From the cell containing the given text, extract its center point as [X, Y] coordinate. 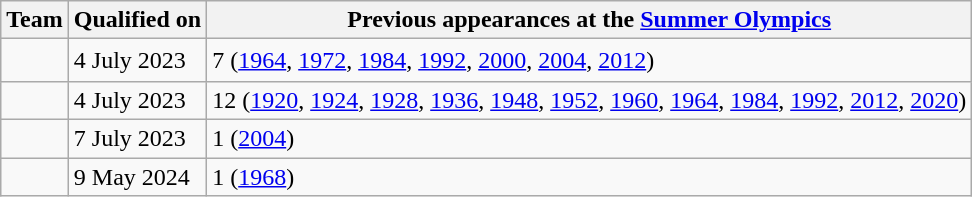
7 (1964, 1972, 1984, 1992, 2000, 2004, 2012) [590, 60]
9 May 2024 [137, 177]
Qualified on [137, 20]
7 July 2023 [137, 138]
Previous appearances at the Summer Olympics [590, 20]
Team [35, 20]
1 (2004) [590, 138]
12 (1920, 1924, 1928, 1936, 1948, 1952, 1960, 1964, 1984, 1992, 2012, 2020) [590, 100]
1 (1968) [590, 177]
